Extract the [X, Y] coordinate from the center of the cell holding the provided text.  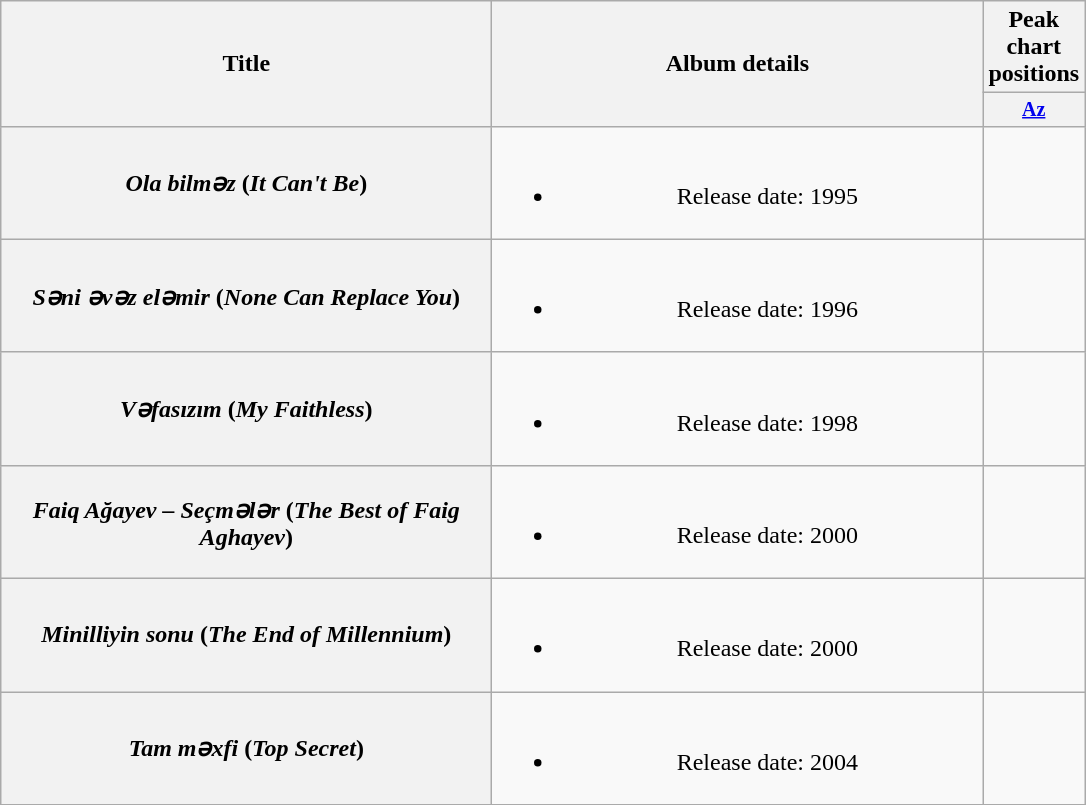
Release date: 2004 [738, 748]
Peak chartpositions [1034, 47]
Minilliyin sonu (The End of Millennium) [246, 636]
Release date: 1996 [738, 296]
Az [1034, 110]
Release date: 1998 [738, 408]
Faiq Ağayev – Seçmələr (The Best of Faig Aghayev) [246, 522]
Vəfasızım (My Faithless) [246, 408]
Release date: 1995 [738, 182]
Ola bilməz (It Can't Be) [246, 182]
Album details [738, 64]
Tam məxfi (Top Secret) [246, 748]
Title [246, 64]
Səni əvəz eləmir (None Can Replace You) [246, 296]
